Locate the cell with the specified text and output its (x, y) center coordinate. 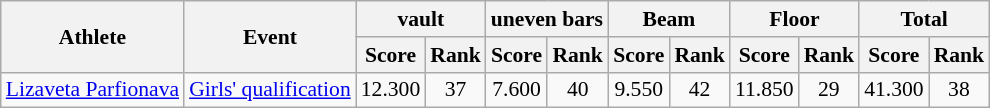
12.300 (390, 90)
40 (578, 90)
vault (421, 19)
29 (830, 90)
Total (924, 19)
Event (270, 36)
42 (700, 90)
uneven bars (547, 19)
Floor (794, 19)
41.300 (894, 90)
Lizaveta Parfionava (92, 90)
11.850 (764, 90)
37 (456, 90)
9.550 (638, 90)
Beam (669, 19)
Girls' qualification (270, 90)
7.600 (517, 90)
Athlete (92, 36)
38 (960, 90)
